Return (X, Y) of the center of cell containing provided text 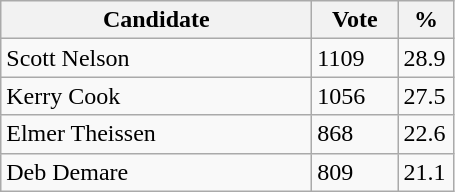
Scott Nelson (156, 58)
Kerry Cook (156, 96)
1056 (355, 96)
1109 (355, 58)
Elmer Theissen (156, 134)
22.6 (426, 134)
27.5 (426, 96)
868 (355, 134)
28.9 (426, 58)
Vote (355, 20)
21.1 (426, 172)
Candidate (156, 20)
Deb Demare (156, 172)
809 (355, 172)
% (426, 20)
